For the text-containing cell, return its midpoint in (x, y) coordinate format. 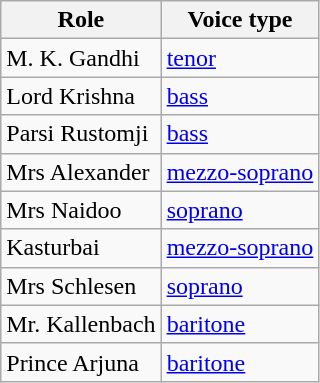
tenor (240, 58)
Mrs Naidoo (81, 210)
Mrs Schlesen (81, 286)
Lord Krishna (81, 96)
Voice type (240, 20)
Prince Arjuna (81, 362)
Mrs Alexander (81, 172)
Kasturbai (81, 248)
Role (81, 20)
Mr. Kallenbach (81, 324)
Parsi Rustomji (81, 134)
M. K. Gandhi (81, 58)
